Extract the [X, Y] coordinate from the center of the cell holding the provided text.  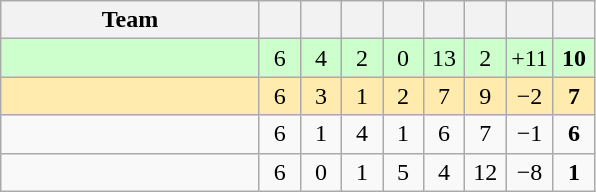
−1 [530, 134]
3 [320, 96]
−2 [530, 96]
12 [486, 172]
Team [130, 20]
10 [574, 58]
13 [444, 58]
−8 [530, 172]
9 [486, 96]
5 [402, 172]
+11 [530, 58]
